Determine the [X, Y] coordinate at the center of the cell enclosing the given text.  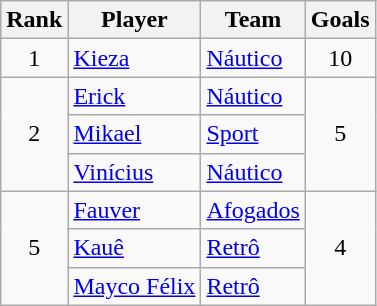
Erick [134, 96]
Mayco Félix [134, 286]
Afogados [253, 210]
Kieza [134, 58]
Team [253, 20]
Player [134, 20]
Rank [34, 20]
Vinícius [134, 172]
Sport [253, 134]
Fauver [134, 210]
1 [34, 58]
Kauê [134, 248]
4 [340, 248]
10 [340, 58]
Goals [340, 20]
Mikael [134, 134]
2 [34, 134]
